From the cell containing the given text, extract its center point as [x, y] coordinate. 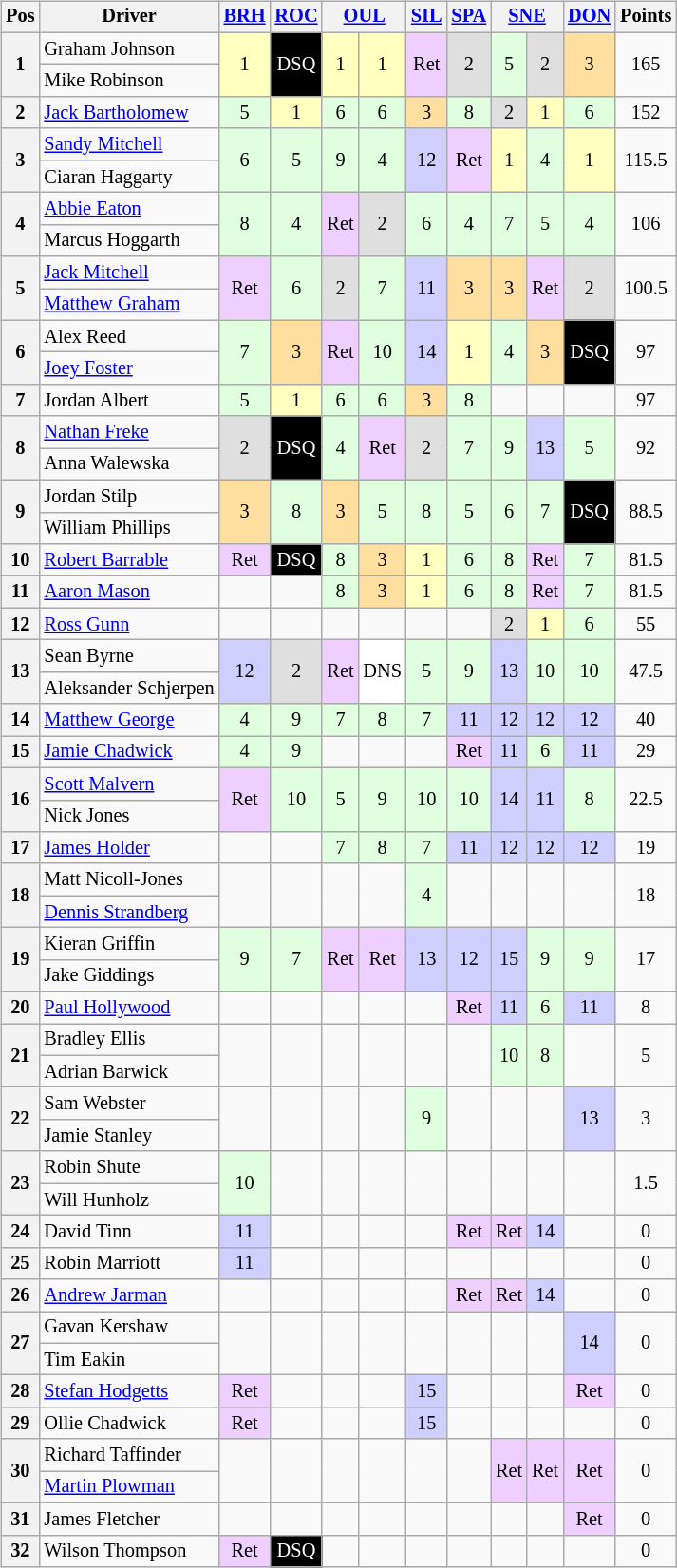
Robin Shute [129, 1167]
20 [20, 1008]
SNE [527, 17]
165 [646, 65]
Nathan Freke [129, 432]
Matthew George [129, 720]
28 [20, 1391]
47.5 [646, 672]
Jake Giddings [129, 975]
Aleksander Schjerpen [129, 688]
Alex Reed [129, 336]
106 [646, 224]
Abbie Eaton [129, 209]
40 [646, 720]
Adrian Barwick [129, 1071]
Ross Gunn [129, 624]
27 [20, 1343]
BRH [245, 17]
Jamie Stanley [129, 1136]
DON [589, 17]
Richard Taffinder [129, 1455]
Robin Marriott [129, 1263]
Jack Mitchell [129, 273]
25 [20, 1263]
Aaron Mason [129, 592]
115.5 [646, 160]
Scott Malvern [129, 784]
24 [20, 1232]
Kieran Griffin [129, 944]
Dennis Strandberg [129, 912]
Mike Robinson [129, 81]
Sandy Mitchell [129, 144]
Robert Barrable [129, 560]
Sean Byrne [129, 656]
Jack Bartholomew [129, 113]
SPA [469, 17]
OUL [364, 17]
Matt Nicoll-Jones [129, 879]
1.5 [646, 1183]
100.5 [646, 289]
Jordan Albert [129, 401]
Matthew Graham [129, 305]
Ollie Chadwick [129, 1424]
Paul Hollywood [129, 1008]
Will Hunholz [129, 1200]
ROC [296, 17]
Wilson Thompson [129, 1551]
Nick Jones [129, 816]
Ciaran Haggarty [129, 177]
DNS [382, 672]
Graham Johnson [129, 48]
Tim Eakin [129, 1359]
22.5 [646, 800]
16 [20, 800]
Points [646, 17]
88.5 [646, 511]
Jamie Chadwick [129, 752]
26 [20, 1295]
92 [646, 448]
Marcus Hoggarth [129, 240]
James Fletcher [129, 1519]
SIL [427, 17]
Jordan Stilp [129, 496]
Stefan Hodgetts [129, 1391]
James Holder [129, 848]
Driver [129, 17]
David Tinn [129, 1232]
30 [20, 1470]
32 [20, 1551]
Pos [20, 17]
Joey Foster [129, 368]
23 [20, 1183]
55 [646, 624]
Sam Webster [129, 1104]
21 [20, 1056]
31 [20, 1519]
Martin Plowman [129, 1487]
Andrew Jarman [129, 1295]
22 [20, 1119]
Gavan Kershaw [129, 1328]
Bradley Ellis [129, 1040]
152 [646, 113]
William Phillips [129, 528]
Anna Walewska [129, 464]
